Pinpoint the cell where the given text exists, returning its [X, Y] midpoint coordinate. 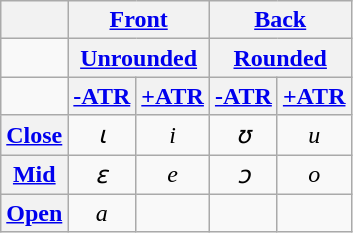
e [173, 174]
u [314, 135]
Back [280, 20]
Rounded [280, 58]
Unrounded [139, 58]
a [102, 213]
o [314, 174]
Front [139, 20]
ɩ [102, 135]
Mid [34, 174]
i [173, 135]
ʊ [243, 135]
ɔ [243, 174]
Close [34, 135]
Open [34, 213]
ɛ [102, 174]
